Locate the cell with the specified text and output its [x, y] center coordinate. 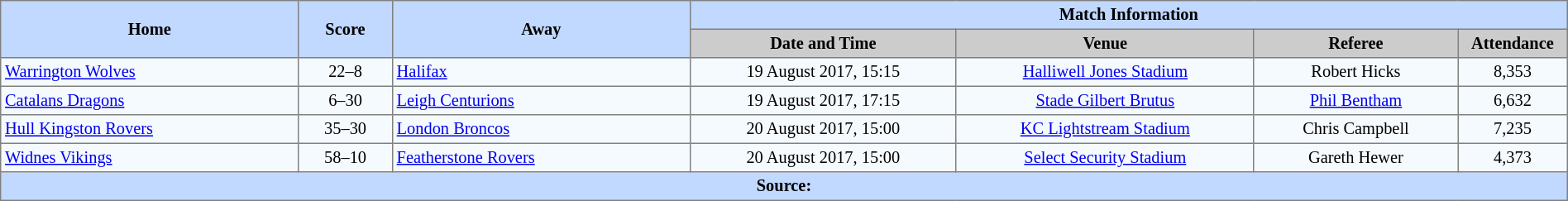
6–30 [346, 100]
Stade Gilbert Brutus [1105, 100]
Date and Time [823, 43]
Warrington Wolves [150, 72]
Phil Bentham [1355, 100]
19 August 2017, 17:15 [823, 100]
Attendance [1513, 43]
Away [541, 30]
22–8 [346, 72]
Robert Hicks [1355, 72]
7,235 [1513, 129]
KC Lightstream Stadium [1105, 129]
Chris Campbell [1355, 129]
Select Security Stadium [1105, 157]
Leigh Centurions [541, 100]
London Broncos [541, 129]
6,632 [1513, 100]
Source: [784, 186]
4,373 [1513, 157]
8,353 [1513, 72]
Featherstone Rovers [541, 157]
Halliwell Jones Stadium [1105, 72]
Venue [1105, 43]
Hull Kingston Rovers [150, 129]
58–10 [346, 157]
Home [150, 30]
Gareth Hewer [1355, 157]
Halifax [541, 72]
19 August 2017, 15:15 [823, 72]
35–30 [346, 129]
Catalans Dragons [150, 100]
Referee [1355, 43]
Widnes Vikings [150, 157]
Score [346, 30]
Match Information [1128, 15]
